Search for the cell housing the specified text and yield its (x, y) center coordinate. 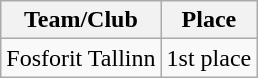
Fosforit Tallinn (81, 58)
Team/Club (81, 20)
1st place (209, 58)
Place (209, 20)
